Determine the (X, Y) coordinate at the center of the cell enclosing the given text.  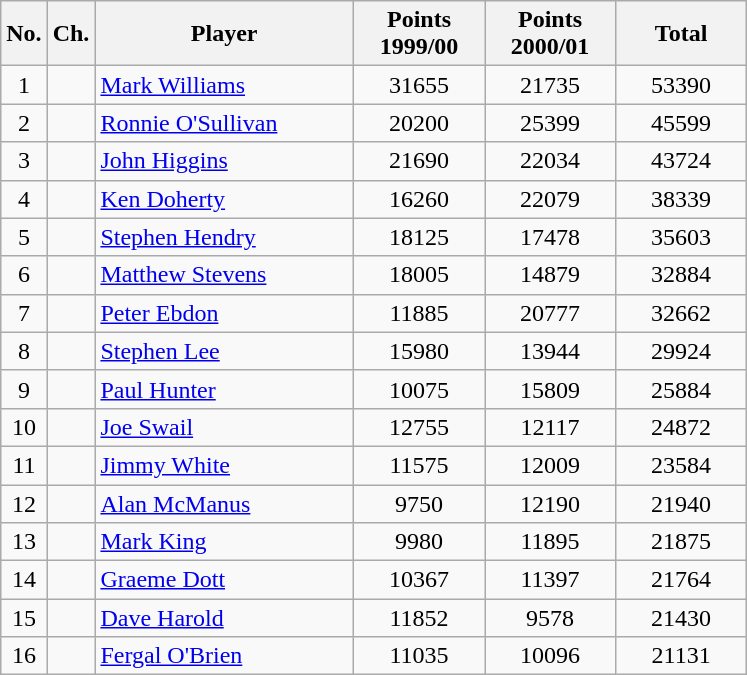
21875 (682, 542)
11035 (418, 656)
9578 (550, 618)
15 (24, 618)
53390 (682, 85)
14 (24, 580)
12190 (550, 503)
Matthew Stevens (224, 275)
18005 (418, 275)
Joe Swail (224, 427)
Ronnie O'Sullivan (224, 123)
9980 (418, 542)
Points 2000/01 (550, 34)
John Higgins (224, 161)
2 (24, 123)
12755 (418, 427)
4 (24, 199)
15980 (418, 351)
23584 (682, 465)
13 (24, 542)
Dave Harold (224, 618)
17478 (550, 237)
Alan McManus (224, 503)
22079 (550, 199)
10075 (418, 389)
15809 (550, 389)
9 (24, 389)
Stephen Hendry (224, 237)
21690 (418, 161)
Peter Ebdon (224, 313)
24872 (682, 427)
38339 (682, 199)
7 (24, 313)
22034 (550, 161)
29924 (682, 351)
3 (24, 161)
9750 (418, 503)
1 (24, 85)
11575 (418, 465)
32662 (682, 313)
No. (24, 34)
Jimmy White (224, 465)
Total (682, 34)
32884 (682, 275)
Ken Doherty (224, 199)
43724 (682, 161)
Paul Hunter (224, 389)
21735 (550, 85)
21430 (682, 618)
13944 (550, 351)
16 (24, 656)
25884 (682, 389)
12117 (550, 427)
11895 (550, 542)
31655 (418, 85)
35603 (682, 237)
20777 (550, 313)
21131 (682, 656)
Mark King (224, 542)
Graeme Dott (224, 580)
14879 (550, 275)
Points 1999/00 (418, 34)
8 (24, 351)
6 (24, 275)
12009 (550, 465)
45599 (682, 123)
11852 (418, 618)
Mark Williams (224, 85)
16260 (418, 199)
10096 (550, 656)
5 (24, 237)
10367 (418, 580)
18125 (418, 237)
11 (24, 465)
Fergal O'Brien (224, 656)
Ch. (71, 34)
12 (24, 503)
11397 (550, 580)
20200 (418, 123)
11885 (418, 313)
Player (224, 34)
25399 (550, 123)
Stephen Lee (224, 351)
21940 (682, 503)
10 (24, 427)
21764 (682, 580)
